Output the (X, Y) coordinate of the center of the cell containing the given text.  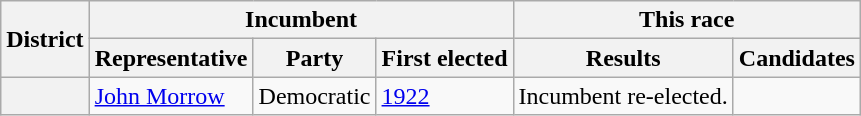
1922 (444, 96)
Results (623, 58)
Democratic (314, 96)
John Morrow (171, 96)
Incumbent re-elected. (623, 96)
Incumbent (301, 20)
This race (686, 20)
First elected (444, 58)
Representative (171, 58)
Candidates (796, 58)
Party (314, 58)
District (45, 39)
